Scan for the cell matching the given text and deliver its [X, Y] coordinate at center. 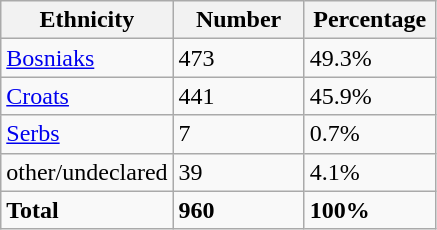
other/undeclared [87, 172]
Number [238, 20]
473 [238, 58]
0.7% [370, 134]
960 [238, 210]
Serbs [87, 134]
49.3% [370, 58]
7 [238, 134]
39 [238, 172]
45.9% [370, 96]
Percentage [370, 20]
4.1% [370, 172]
Total [87, 210]
Bosniaks [87, 58]
Ethnicity [87, 20]
100% [370, 210]
441 [238, 96]
Croats [87, 96]
